From the cell containing the given text, extract its center point as (x, y) coordinate. 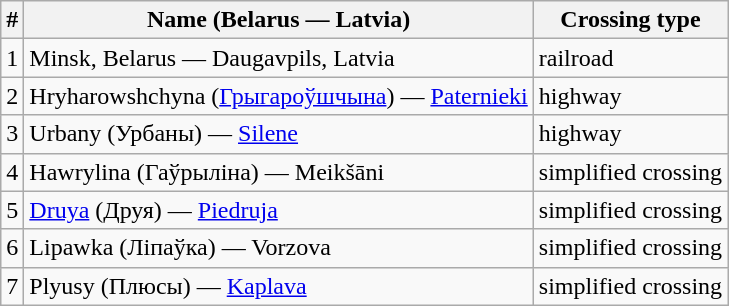
Plyusy (Плюсы) — Kaplava (278, 286)
3 (12, 134)
Druya (Друя) — Piedruja (278, 210)
Name (Belarus — Latvia) (278, 20)
1 (12, 58)
Hawrylina (Гаўрыліна) — Meikšāni (278, 172)
Hryharowshchyna (Грыгароўшчына) — Paternieki (278, 96)
4 (12, 172)
railroad (630, 58)
2 (12, 96)
7 (12, 286)
# (12, 20)
Crossing type (630, 20)
5 (12, 210)
Lipawka (Ліпаўка) — Vorzova (278, 248)
6 (12, 248)
Urbany (Урбаны) — Silene (278, 134)
Minsk, Belarus — Daugavpils, Latvia (278, 58)
